From the cell containing the given text, extract its center point as [X, Y] coordinate. 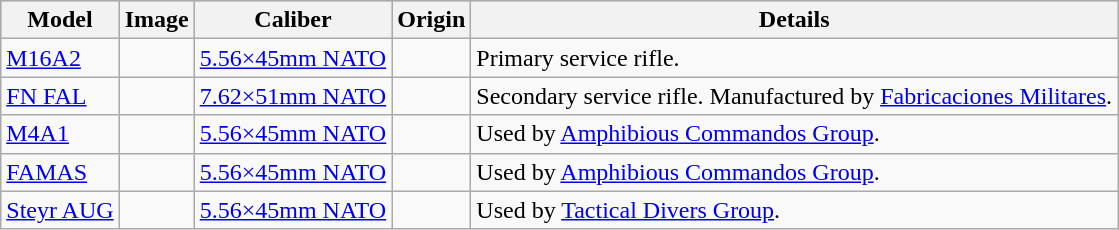
FN FAL [60, 96]
Used by Tactical Divers Group. [794, 210]
Origin [432, 20]
Image [156, 20]
Primary service rifle. [794, 58]
FAMAS [60, 172]
M4A1 [60, 134]
Details [794, 20]
7.62×51mm NATO [293, 96]
Steyr AUG [60, 210]
M16A2 [60, 58]
Caliber [293, 20]
Secondary service rifle. Manufactured by Fabricaciones Militares. [794, 96]
Model [60, 20]
